Pinpoint the cell where the given text exists, returning its (x, y) midpoint coordinate. 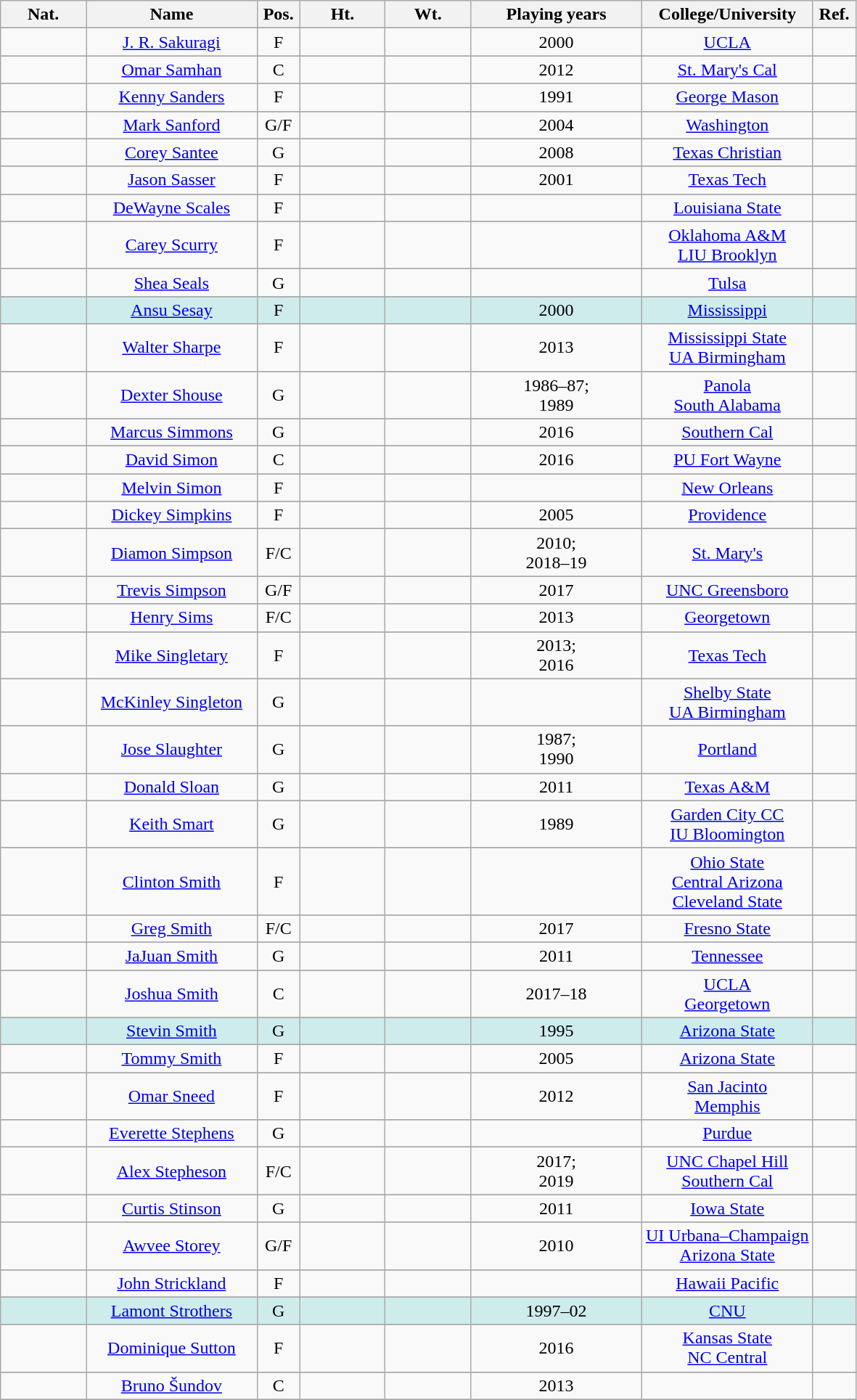
Omar Sneed (172, 1096)
David Simon (172, 460)
Donald Sloan (172, 787)
Melvin Simon (172, 488)
2001 (557, 180)
Texas A&M (727, 787)
St. Mary's (727, 553)
2010;2018–19 (557, 553)
UNC Chapel HillSouthern Cal (727, 1171)
UCLAGeorgetown (727, 993)
Texas Christian (727, 152)
Tulsa (727, 282)
Tennessee (727, 956)
Washington (727, 125)
Ht. (343, 15)
Alex Stepheson (172, 1171)
1997–02 (557, 1311)
College/University (727, 15)
Name (172, 15)
Dexter Shouse (172, 395)
1987;1990 (557, 749)
Lamont Strothers (172, 1311)
2013;2016 (557, 655)
1995 (557, 1031)
Shea Seals (172, 282)
PanolaSouth Alabama (727, 395)
JaJuan Smith (172, 956)
Greg Smith (172, 928)
Everette Stephens (172, 1134)
Fresno State (727, 928)
Keith Smart (172, 824)
UNC Greensboro (727, 590)
2004 (557, 125)
DeWayne Scales (172, 208)
Purdue (727, 1134)
Southern Cal (727, 433)
CNU (727, 1311)
2008 (557, 152)
St. Mary's Cal (727, 70)
Jason Sasser (172, 180)
UCLA (727, 42)
Diamon Simpson (172, 553)
Pos. (279, 15)
New Orleans (727, 488)
Garden City CCIU Bloomington (727, 824)
Henry Sims (172, 618)
Mississippi StateUA Birmingham (727, 347)
Jose Slaughter (172, 749)
2017;2019 (557, 1171)
Mike Singletary (172, 655)
2010 (557, 1245)
Ref. (835, 15)
Kenny Sanders (172, 97)
Iowa State (727, 1208)
Joshua Smith (172, 993)
2017–18 (557, 993)
1991 (557, 97)
Curtis Stinson (172, 1208)
Ohio StateCentral ArizonaCleveland State (727, 881)
Kansas StateNC Central (727, 1348)
Awvee Storey (172, 1245)
San JacintoMemphis (727, 1096)
John Strickland (172, 1283)
Corey Santee (172, 152)
Shelby StateUA Birmingham (727, 703)
Walter Sharpe (172, 347)
Bruno Šundov (172, 1385)
Oklahoma A&MLIU Brooklyn (727, 245)
Marcus Simmons (172, 433)
Ansu Sesay (172, 310)
UI Urbana–ChampaignArizona State (727, 1245)
J. R. Sakuragi (172, 42)
Providence (727, 515)
Trevis Simpson (172, 590)
Omar Samhan (172, 70)
Stevin Smith (172, 1031)
George Mason (727, 97)
Hawaii Pacific (727, 1283)
Portland (727, 749)
Playing years (557, 15)
Dickey Simpkins (172, 515)
PU Fort Wayne (727, 460)
1989 (557, 824)
McKinley Singleton (172, 703)
Nat. (44, 15)
Clinton Smith (172, 881)
Tommy Smith (172, 1059)
Dominique Sutton (172, 1348)
Mark Sanford (172, 125)
Louisiana State (727, 208)
Georgetown (727, 618)
Wt. (428, 15)
Mississippi (727, 310)
1986–87;1989 (557, 395)
Carey Scurry (172, 245)
